Provide the [X, Y] coordinate of the cell's center where the given text is located.  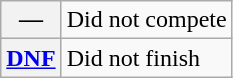
— [31, 20]
Did not compete [146, 20]
DNF [31, 58]
Did not finish [146, 58]
